From the cell containing the given text, extract its center point as (x, y) coordinate. 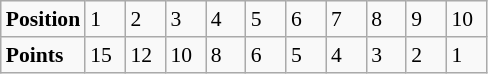
7 (346, 19)
9 (426, 19)
12 (145, 55)
15 (105, 55)
Position (43, 19)
Points (43, 55)
